Determine the (X, Y) coordinate at the center of the cell enclosing the given text.  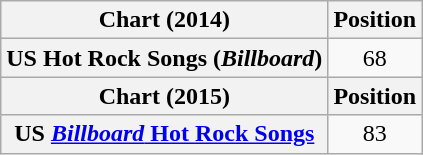
83 (375, 134)
Chart (2015) (164, 96)
US Hot Rock Songs (Billboard) (164, 58)
Chart (2014) (164, 20)
US Billboard Hot Rock Songs (164, 134)
68 (375, 58)
